Provide the (X, Y) coordinate of the cell's center where the given text is located.  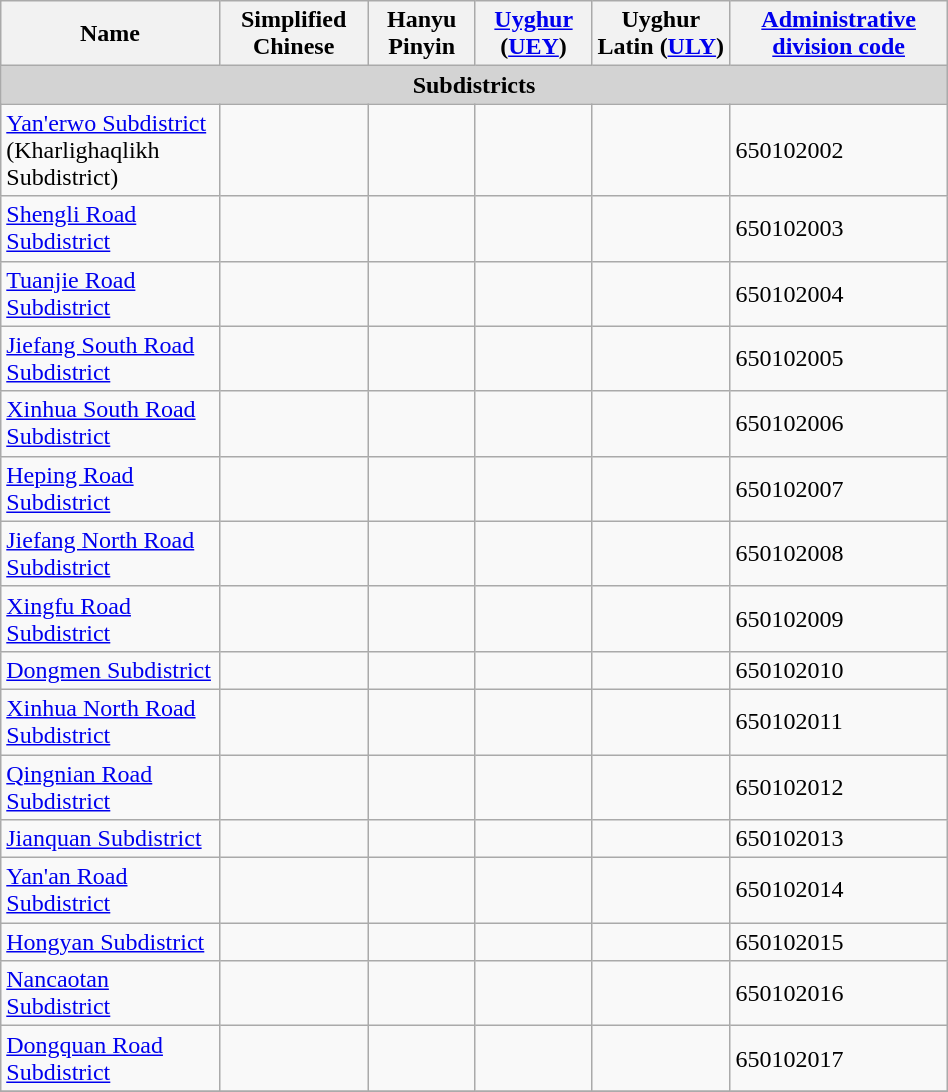
Xinhua North Road Subdistrict (110, 722)
Hongyan Subdistrict (110, 942)
650102004 (838, 294)
650102012 (838, 786)
650102003 (838, 228)
Subdistricts (474, 85)
Yan'an Road Subdistrict (110, 890)
650102002 (838, 150)
Jiefang North Road Subdistrict (110, 554)
Uyghur (UEY) (533, 34)
650102013 (838, 839)
Dongmen Subdistrict (110, 670)
Hanyu Pinyin (422, 34)
650102006 (838, 424)
650102005 (838, 358)
Simplified Chinese (294, 34)
Jiefang South Road Subdistrict (110, 358)
650102015 (838, 942)
Xinhua South Road Subdistrict (110, 424)
650102017 (838, 1058)
Nancaotan Subdistrict (110, 994)
650102010 (838, 670)
Administrative division code (838, 34)
Jianquan Subdistrict (110, 839)
Shengli Road Subdistrict (110, 228)
650102009 (838, 618)
650102014 (838, 890)
Name (110, 34)
Tuanjie Road Subdistrict (110, 294)
650102008 (838, 554)
Qingnian Road Subdistrict (110, 786)
650102007 (838, 488)
Heping Road Subdistrict (110, 488)
650102011 (838, 722)
Yan'erwo Subdistrict(Kharlighaqlikh Subdistrict) (110, 150)
650102016 (838, 994)
Xingfu Road Subdistrict (110, 618)
Uyghur Latin (ULY) (661, 34)
Dongquan Road Subdistrict (110, 1058)
